Capture the cell that displays the provided text and extract its [X, Y] central coordinate. 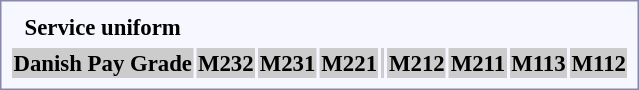
M232 [226, 63]
M221 [350, 63]
M212 [418, 63]
Danish Pay Grade [102, 63]
M113 [538, 63]
Service uniform [102, 27]
M211 [478, 63]
M112 [598, 63]
M231 [288, 63]
